Capture the cell that displays the provided text and extract its (x, y) central coordinate. 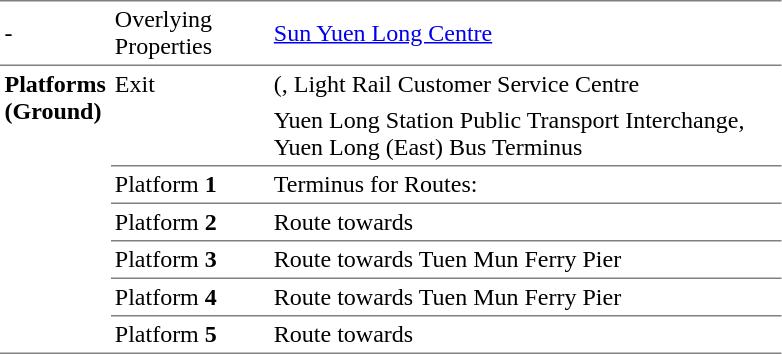
Platforms(Ground) (55, 210)
Exit (190, 116)
Platform 4 (190, 298)
Terminus for Routes: (525, 185)
(, Light Rail Customer Service Centre (525, 84)
Sun Yuen Long Centre (525, 33)
Yuen Long Station Public Transport Interchange, Yuen Long (East) Bus Terminus (525, 134)
Platform 5 (190, 335)
Overlying Properties (190, 33)
Platform 2 (190, 223)
Platform 1 (190, 185)
Platform 3 (190, 261)
- (55, 33)
